Scan for the cell matching the given text and deliver its (x, y) coordinate at center. 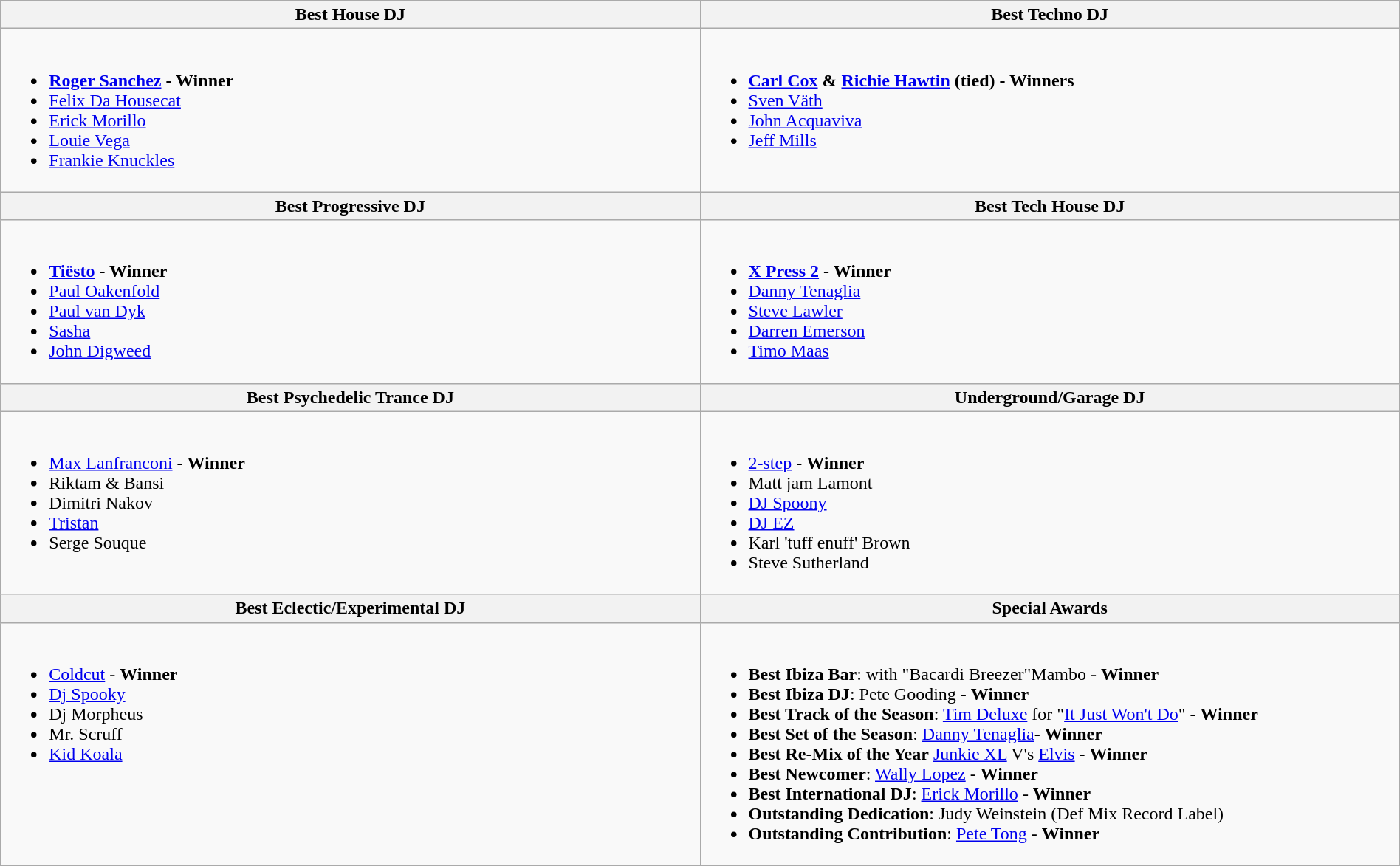
Max Lanfranconi - WinnerRiktam & BansiDimitri NakovTristanSerge Souque (350, 503)
Best Psychedelic Trance DJ (350, 397)
2-step - WinnerMatt jam LamontDJ SpoonyDJ EZKarl 'tuff enuff' BrownSteve Sutherland (1050, 503)
Best Progressive DJ (350, 206)
Roger Sanchez - WinnerFelix Da HousecatErick MorilloLouie VegaFrankie Knuckles (350, 111)
Underground/Garage DJ (1050, 397)
Best Techno DJ (1050, 15)
Best Tech House DJ (1050, 206)
Tiësto - WinnerPaul OakenfoldPaul van DykSashaJohn Digweed (350, 301)
Carl Cox & Richie Hawtin (tied) - WinnersSven VäthJohn AcquavivaJeff Mills (1050, 111)
Best House DJ (350, 15)
Coldcut - WinnerDj SpookyDj MorpheusMr. ScruffKid Koala (350, 744)
Special Awards (1050, 608)
Best Eclectic/Experimental DJ (350, 608)
X Press 2 - WinnerDanny TenagliaSteve LawlerDarren EmersonTimo Maas (1050, 301)
